From the cell containing the given text, extract its center point as (x, y) coordinate. 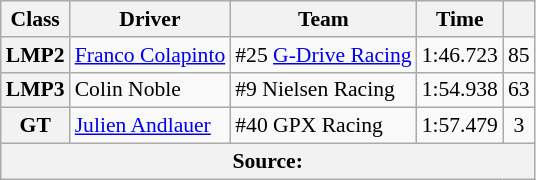
#9 Nielsen Racing (323, 90)
Franco Colapinto (150, 55)
63 (519, 90)
85 (519, 55)
Driver (150, 19)
1:54.938 (460, 90)
1:46.723 (460, 55)
Julien Andlauer (150, 126)
Source: (268, 162)
LMP2 (36, 55)
Class (36, 19)
3 (519, 126)
GT (36, 126)
#25 G-Drive Racing (323, 55)
#40 GPX Racing (323, 126)
Colin Noble (150, 90)
Time (460, 19)
1:57.479 (460, 126)
LMP3 (36, 90)
Team (323, 19)
